For the text-containing cell, return its midpoint in [X, Y] coordinate format. 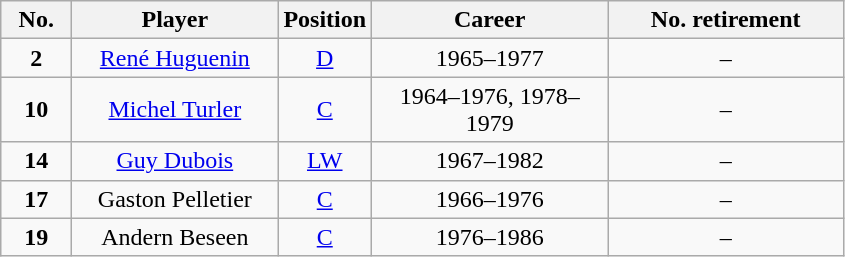
14 [36, 161]
Player [175, 20]
1976–1986 [490, 237]
1964–1976, 1978–1979 [490, 110]
LW [325, 161]
Michel Turler [175, 110]
1966–1976 [490, 199]
1967–1982 [490, 161]
19 [36, 237]
Position [325, 20]
No. retirement [726, 20]
Career [490, 20]
17 [36, 199]
D [325, 58]
No. [36, 20]
10 [36, 110]
René Huguenin [175, 58]
2 [36, 58]
Gaston Pelletier [175, 199]
Guy Dubois [175, 161]
Andern Beseen [175, 237]
1965–1977 [490, 58]
